From the cell containing the given text, extract its center point as (x, y) coordinate. 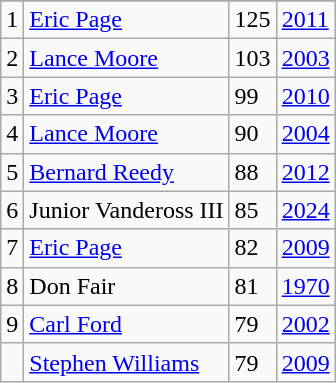
2002 (306, 324)
103 (252, 58)
3 (12, 96)
8 (12, 286)
81 (252, 286)
Don Fair (126, 286)
99 (252, 96)
2012 (306, 172)
9 (12, 324)
4 (12, 134)
90 (252, 134)
6 (12, 210)
2010 (306, 96)
125 (252, 20)
5 (12, 172)
7 (12, 248)
Junior Vandeross III (126, 210)
Stephen Williams (126, 362)
2024 (306, 210)
1970 (306, 286)
85 (252, 210)
2011 (306, 20)
Bernard Reedy (126, 172)
Carl Ford (126, 324)
2003 (306, 58)
2 (12, 58)
1 (12, 20)
88 (252, 172)
82 (252, 248)
2004 (306, 134)
